Scan for the cell matching the given text and deliver its [x, y] coordinate at center. 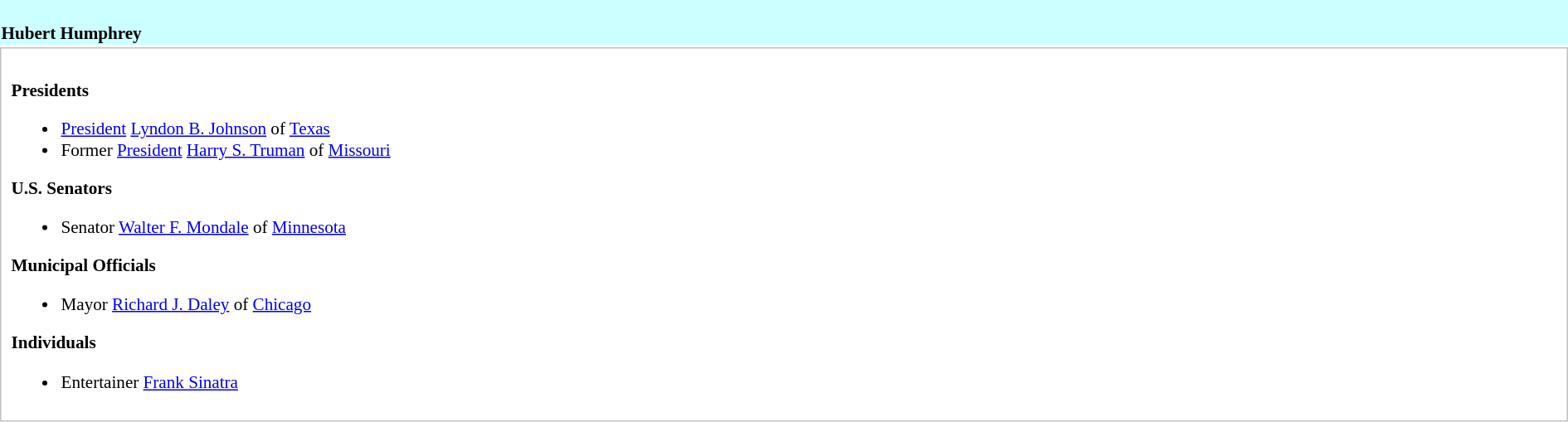
Hubert Humphrey [784, 22]
